From the cell containing the given text, extract its center point as [X, Y] coordinate. 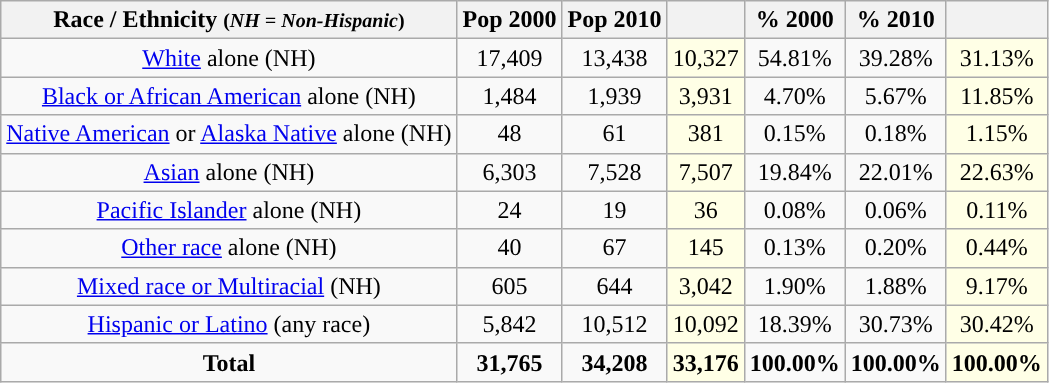
67 [614, 248]
30.42% [996, 324]
5,842 [510, 324]
10,512 [614, 324]
19.84% [794, 172]
33,176 [706, 362]
61 [614, 134]
605 [510, 286]
10,327 [706, 58]
Pop 2000 [510, 20]
3,042 [706, 286]
145 [706, 248]
0.15% [794, 134]
17,409 [510, 58]
Pacific Islander alone (NH) [229, 210]
Black or African American alone (NH) [229, 96]
48 [510, 134]
0.44% [996, 248]
Pop 2010 [614, 20]
0.06% [896, 210]
644 [614, 286]
0.20% [896, 248]
30.73% [896, 324]
39.28% [896, 58]
Mixed race or Multiracial (NH) [229, 286]
1,484 [510, 96]
7,528 [614, 172]
19 [614, 210]
Asian alone (NH) [229, 172]
White alone (NH) [229, 58]
0.11% [996, 210]
54.81% [794, 58]
9.17% [996, 286]
Hispanic or Latino (any race) [229, 324]
36 [706, 210]
31,765 [510, 362]
24 [510, 210]
18.39% [794, 324]
1.15% [996, 134]
Native American or Alaska Native alone (NH) [229, 134]
10,092 [706, 324]
11.85% [996, 96]
Race / Ethnicity (NH = Non-Hispanic) [229, 20]
5.67% [896, 96]
4.70% [794, 96]
Other race alone (NH) [229, 248]
% 2000 [794, 20]
1.90% [794, 286]
31.13% [996, 58]
7,507 [706, 172]
0.18% [896, 134]
40 [510, 248]
381 [706, 134]
% 2010 [896, 20]
6,303 [510, 172]
34,208 [614, 362]
22.01% [896, 172]
22.63% [996, 172]
0.13% [794, 248]
Total [229, 362]
0.08% [794, 210]
13,438 [614, 58]
3,931 [706, 96]
1.88% [896, 286]
1,939 [614, 96]
